Output the (X, Y) coordinate of the center of the cell containing the given text.  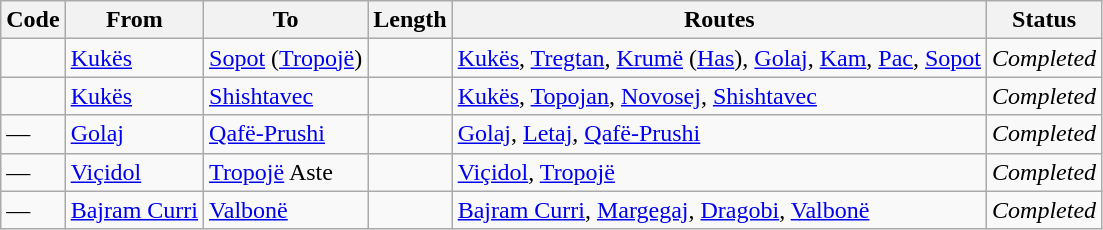
Golaj (134, 134)
Qafë-Prushi (286, 134)
Viçidol, Tropojë (719, 172)
Tropojë Aste (286, 172)
Bajram Curri (134, 210)
Sopot (Tropojë) (286, 58)
To (286, 20)
Golaj, Letaj, Qafë-Prushi (719, 134)
From (134, 20)
Length (410, 20)
Status (1044, 20)
Bajram Curri, Margegaj, Dragobi, Valbonë (719, 210)
Kukës, Topojan, Novosej, Shishtavec (719, 96)
Kukës, Tregtan, Krumë (Has), Golaj, Kam, Pac, Sopot (719, 58)
Valbonë (286, 210)
Code (33, 20)
Routes (719, 20)
Shishtavec (286, 96)
Viçidol (134, 172)
